Output the [x, y] coordinate of the center of the cell containing the given text.  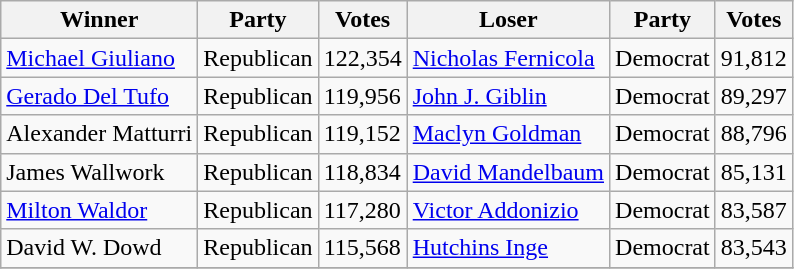
85,131 [754, 172]
122,354 [362, 58]
Hutchins Inge [508, 248]
118,834 [362, 172]
89,297 [754, 96]
Nicholas Fernicola [508, 58]
83,543 [754, 248]
88,796 [754, 134]
Victor Addonizio [508, 210]
Winner [100, 20]
119,152 [362, 134]
117,280 [362, 210]
83,587 [754, 210]
Maclyn Goldman [508, 134]
Loser [508, 20]
Michael Giuliano [100, 58]
115,568 [362, 248]
Gerado Del Tufo [100, 96]
David W. Dowd [100, 248]
Milton Waldor [100, 210]
David Mandelbaum [508, 172]
91,812 [754, 58]
Alexander Matturri [100, 134]
John J. Giblin [508, 96]
119,956 [362, 96]
James Wallwork [100, 172]
